Locate the cell with the specified text and output its [x, y] center coordinate. 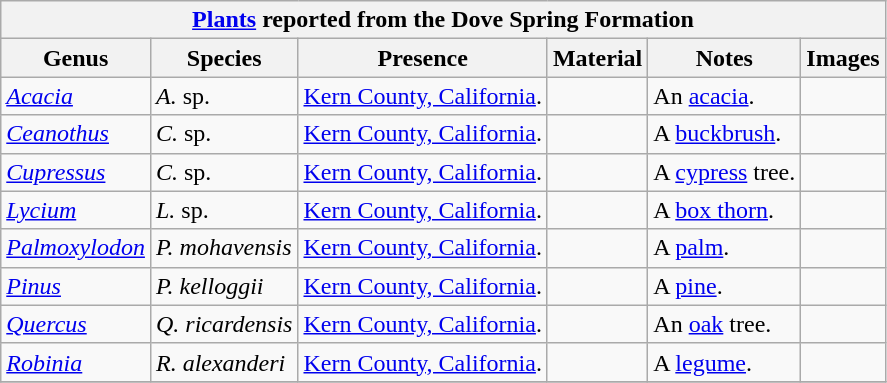
P. kelloggii [224, 286]
L. sp. [224, 210]
Quercus [76, 324]
A pine. [724, 286]
Lycium [76, 210]
A. sp. [224, 96]
Material [597, 58]
Cupressus [76, 172]
A box thorn. [724, 210]
P. mohavensis [224, 248]
Ceanothus [76, 134]
Robinia [76, 362]
Presence [422, 58]
An acacia. [724, 96]
Genus [76, 58]
Acacia [76, 96]
A buckbrush. [724, 134]
A cypress tree. [724, 172]
Images [843, 58]
An oak tree. [724, 324]
A legume. [724, 362]
A palm. [724, 248]
Q. ricardensis [224, 324]
R. alexanderi [224, 362]
Palmoxylodon [76, 248]
Plants reported from the Dove Spring Formation [443, 20]
Species [224, 58]
Notes [724, 58]
Pinus [76, 286]
